Return the [x, y] coordinate for the center point of the cell that contains the specified text.  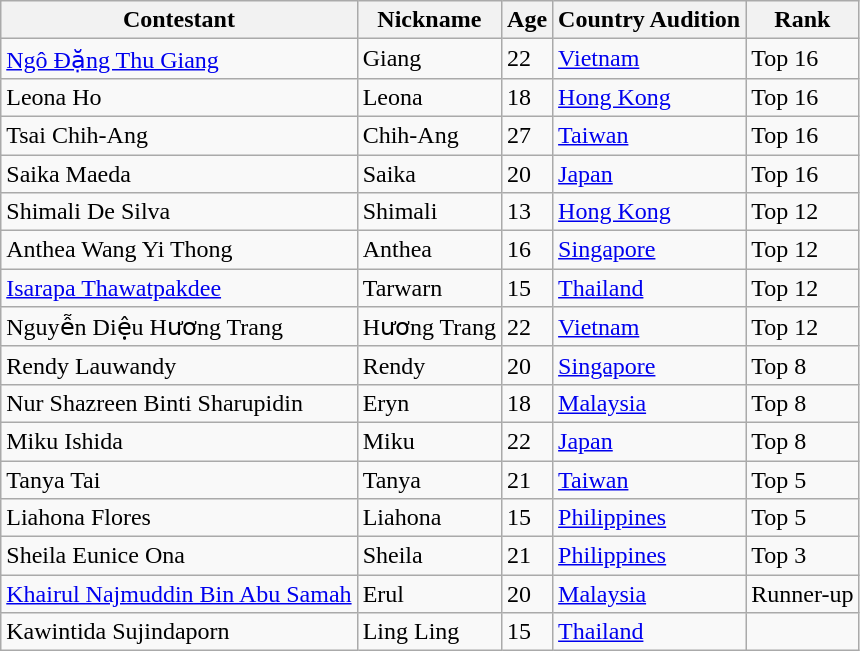
Shimali [429, 212]
Miku Ishida [179, 441]
Isarapa Thawatpakdee [179, 288]
Miku [429, 441]
Kawintida Sujindaporn [179, 632]
13 [528, 212]
Nguyễn Diệu Hương Trang [179, 327]
Leona Ho [179, 97]
Age [528, 20]
Anthea [429, 250]
Erul [429, 594]
Hương Trang [429, 327]
Contestant [179, 20]
Liahona [429, 518]
Chih-Ang [429, 135]
Rank [802, 20]
Rendy Lauwandy [179, 365]
Eryn [429, 403]
Tanya Tai [179, 479]
Tanya [429, 479]
16 [528, 250]
Ngô Đặng Thu Giang [179, 59]
Country Audition [650, 20]
Ling Ling [429, 632]
Nur Shazreen Binti Sharupidin [179, 403]
Khairul Najmuddin Bin Abu Samah [179, 594]
Sheila [429, 556]
Anthea Wang Yi Thong [179, 250]
Tsai Chih-Ang [179, 135]
Saika Maeda [179, 173]
Liahona Flores [179, 518]
27 [528, 135]
Giang [429, 59]
Tarwarn [429, 288]
Nickname [429, 20]
Sheila Eunice Ona [179, 556]
Rendy [429, 365]
Saika [429, 173]
Leona [429, 97]
Top 3 [802, 556]
Shimali De Silva [179, 212]
Runner-up [802, 594]
